Search for the cell housing the specified text and yield its (x, y) center coordinate. 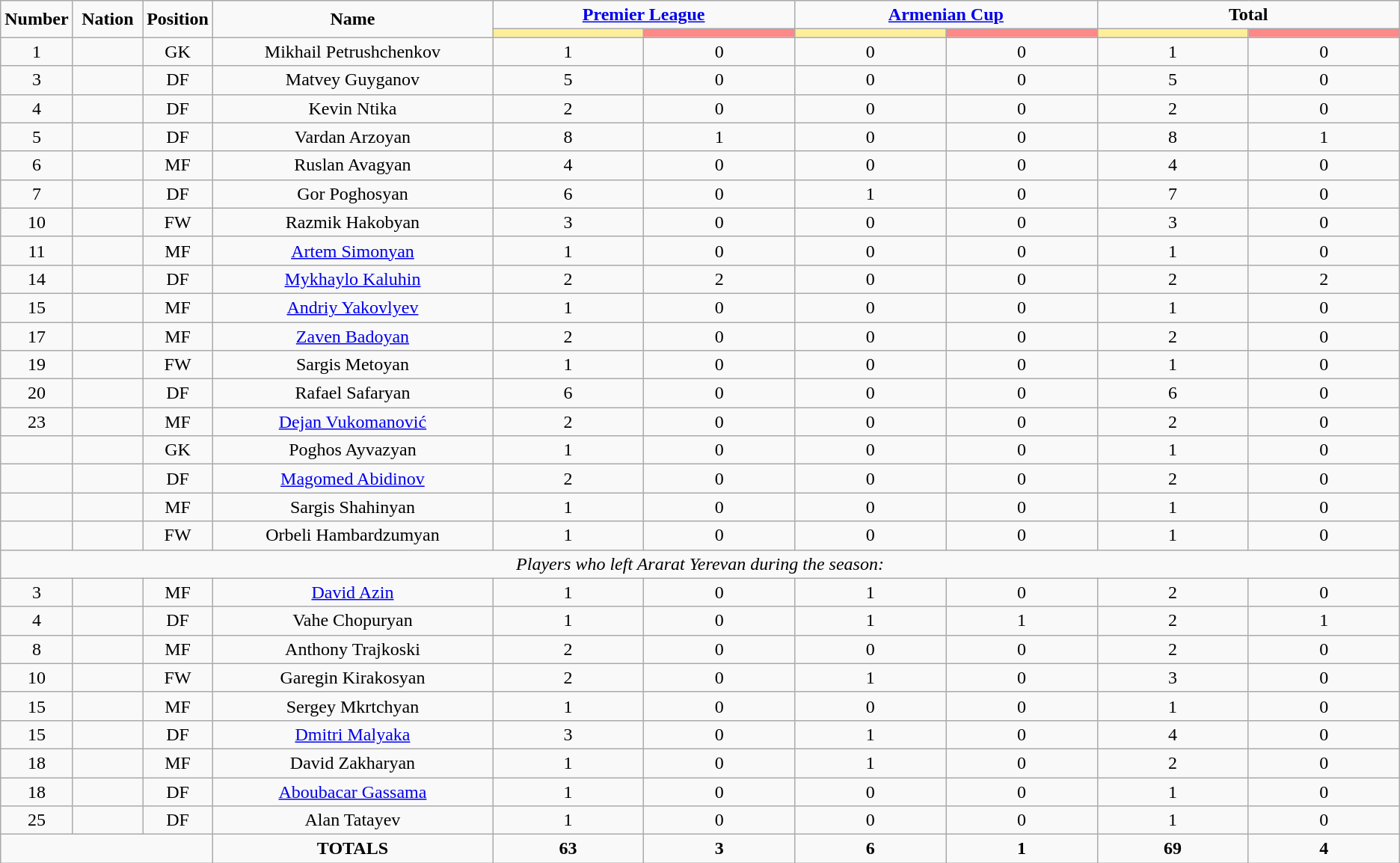
69 (1173, 849)
Garegin Kirakosyan (352, 678)
Orbeli Hambardzumyan (352, 535)
Sargis Shahinyan (352, 507)
Dmitri Malyaka (352, 734)
Poghos Ayvazyan (352, 450)
20 (37, 393)
11 (37, 251)
Players who left Ararat Yerevan during the season: (700, 564)
14 (37, 279)
Mikhail Petrushchenkov (352, 52)
Artem Simonyan (352, 251)
Kevin Ntika (352, 108)
Aboubacar Gassama (352, 792)
Number (37, 19)
David Zakharyan (352, 763)
25 (37, 820)
Mykhaylo Kaluhin (352, 279)
Nation (108, 19)
TOTALS (352, 849)
Ruslan Avagyan (352, 165)
Dejan Vukomanović (352, 422)
Gor Poghosyan (352, 194)
63 (568, 849)
Rafael Safaryan (352, 393)
Premier League (643, 15)
Magomed Abidinov (352, 479)
Position (178, 19)
Total (1248, 15)
David Azin (352, 592)
23 (37, 422)
19 (37, 365)
Matvey Guyganov (352, 80)
Anthony Trajkoski (352, 649)
Sergey Mkrtchyan (352, 706)
Andriy Yakovlyev (352, 307)
17 (37, 336)
Razmik Hakobyan (352, 222)
Alan Tatayev (352, 820)
Vahe Chopuryan (352, 621)
Name (352, 19)
Zaven Badoyan (352, 336)
Armenian Cup (946, 15)
Vardan Arzoyan (352, 137)
Sargis Metoyan (352, 365)
